Find where the given text appears and provide that cell's center as [X, Y] coordinate. 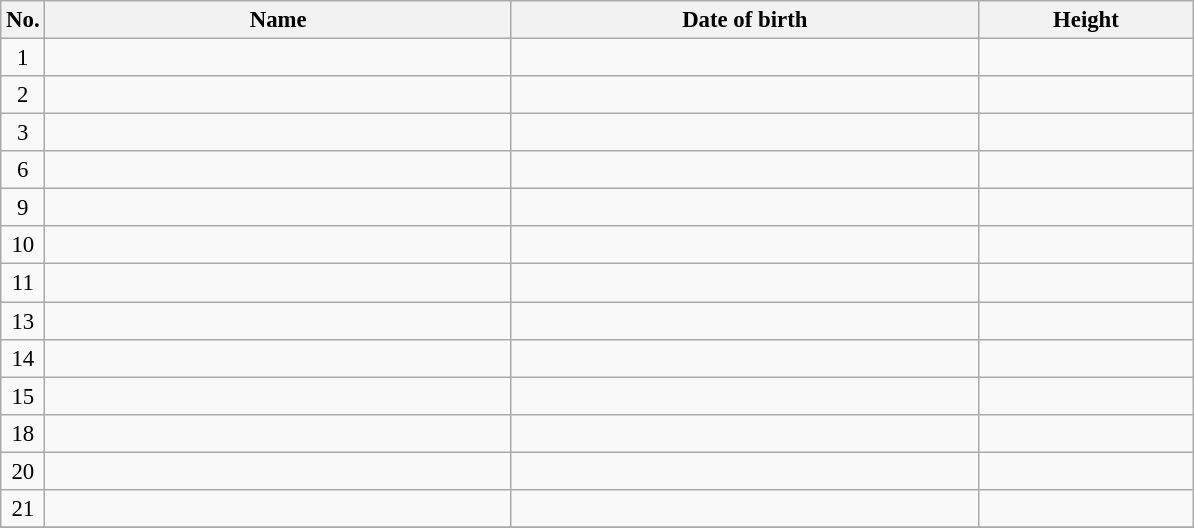
11 [23, 283]
15 [23, 396]
18 [23, 433]
10 [23, 245]
21 [23, 509]
6 [23, 170]
1 [23, 58]
9 [23, 208]
Height [1086, 20]
14 [23, 358]
2 [23, 95]
No. [23, 20]
20 [23, 471]
Date of birth [744, 20]
3 [23, 133]
13 [23, 321]
Name [278, 20]
